Search for the cell housing the specified text and yield its (X, Y) center coordinate. 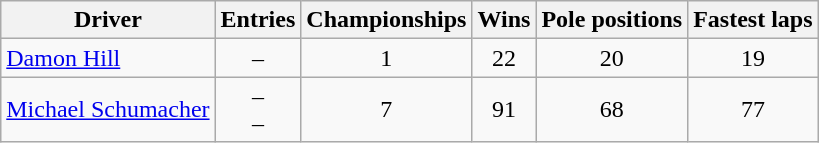
68 (612, 110)
–– (258, 110)
Fastest laps (753, 20)
7 (386, 110)
Michael Schumacher (108, 110)
20 (612, 58)
Driver (108, 20)
Entries (258, 20)
19 (753, 58)
Pole positions (612, 20)
Championships (386, 20)
Wins (504, 20)
22 (504, 58)
Damon Hill (108, 58)
– (258, 58)
1 (386, 58)
91 (504, 110)
77 (753, 110)
